Output the [x, y] coordinate of the center of the cell containing the given text.  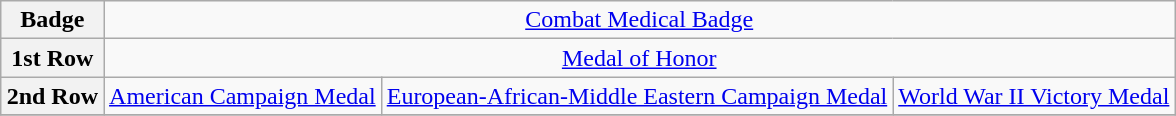
American Campaign Medal [243, 96]
2nd Row [52, 96]
World War II Victory Medal [1034, 96]
1st Row [52, 58]
European-African-Middle Eastern Campaign Medal [637, 96]
Medal of Honor [640, 58]
Combat Medical Badge [640, 20]
Badge [52, 20]
